Identify which cell holds the provided text, then report its (x, y) central coordinate. 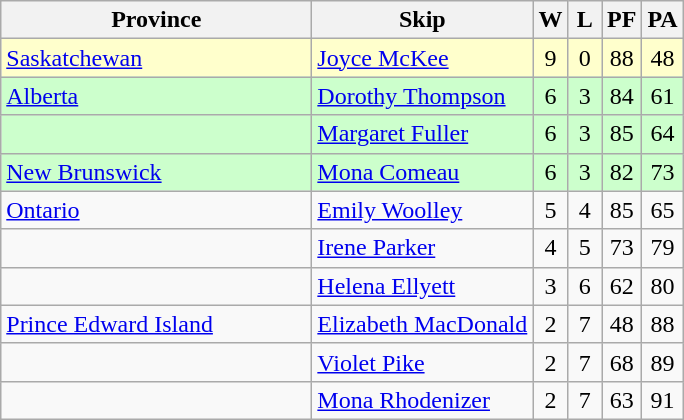
91 (662, 400)
Province (156, 20)
89 (662, 362)
PF (622, 20)
Dorothy Thompson (422, 96)
62 (622, 286)
Margaret Fuller (422, 134)
Mona Comeau (422, 172)
65 (662, 210)
Elizabeth MacDonald (422, 324)
L (585, 20)
Saskatchewan (156, 58)
80 (662, 286)
Alberta (156, 96)
New Brunswick (156, 172)
0 (585, 58)
64 (662, 134)
Prince Edward Island (156, 324)
9 (550, 58)
Violet Pike (422, 362)
PA (662, 20)
84 (622, 96)
Irene Parker (422, 248)
W (550, 20)
79 (662, 248)
Joyce McKee (422, 58)
Emily Woolley (422, 210)
68 (622, 362)
Ontario (156, 210)
61 (662, 96)
Skip (422, 20)
82 (622, 172)
Mona Rhodenizer (422, 400)
Helena Ellyett (422, 286)
63 (622, 400)
